Locate the cell with the specified text and output its (x, y) center coordinate. 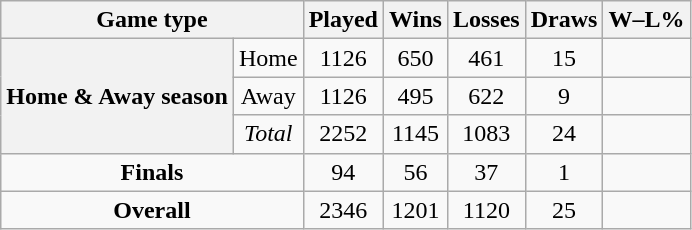
Losses (486, 20)
56 (415, 172)
Finals (152, 172)
461 (486, 58)
24 (564, 134)
622 (486, 96)
9 (564, 96)
495 (415, 96)
Played (343, 20)
2346 (343, 210)
Home & Away season (118, 96)
15 (564, 58)
Home (268, 58)
94 (343, 172)
1 (564, 172)
W–L% (646, 20)
Wins (415, 20)
1201 (415, 210)
Overall (152, 210)
Draws (564, 20)
1120 (486, 210)
Away (268, 96)
Total (268, 134)
25 (564, 210)
Game type (152, 20)
37 (486, 172)
1083 (486, 134)
2252 (343, 134)
1145 (415, 134)
650 (415, 58)
